Capture the cell that displays the provided text and extract its (X, Y) central coordinate. 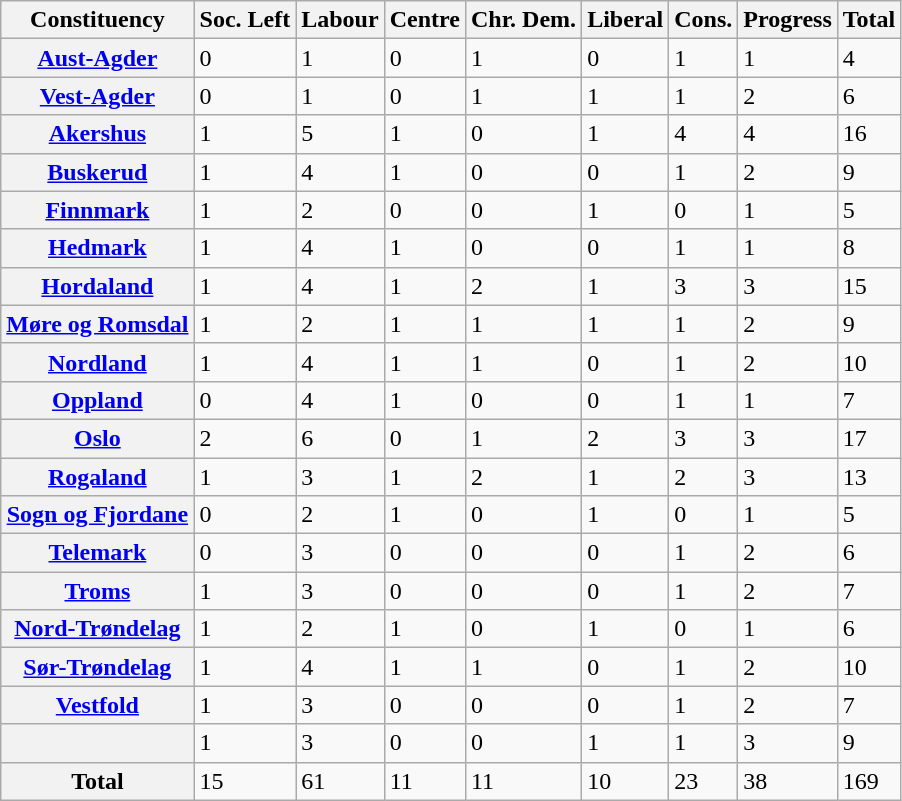
Telemark (98, 553)
Chr. Dem. (523, 20)
Oslo (98, 438)
Centre (424, 20)
Oppland (98, 400)
8 (869, 248)
Møre og Romsdal (98, 324)
Sogn og Fjordane (98, 515)
16 (869, 134)
Vestfold (98, 705)
38 (788, 781)
169 (869, 781)
Liberal (626, 20)
13 (869, 477)
Nord-Trøndelag (98, 629)
Hedmark (98, 248)
Troms (98, 591)
Rogaland (98, 477)
Hordaland (98, 286)
Labour (340, 20)
Cons. (704, 20)
Sør-Trøndelag (98, 667)
23 (704, 781)
Constituency (98, 20)
Akershus (98, 134)
17 (869, 438)
Buskerud (98, 172)
Soc. Left (245, 20)
Finnmark (98, 210)
Aust-Agder (98, 58)
Nordland (98, 362)
Vest-Agder (98, 96)
61 (340, 781)
Progress (788, 20)
